Search for the cell housing the specified text and yield its [x, y] center coordinate. 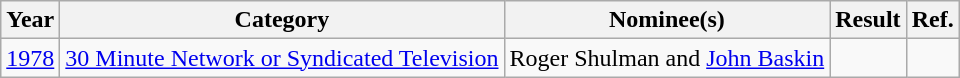
30 Minute Network or Syndicated Television [282, 58]
Nominee(s) [667, 20]
1978 [30, 58]
Category [282, 20]
Roger Shulman and John Baskin [667, 58]
Ref. [932, 20]
Year [30, 20]
Result [868, 20]
